Detect which cell encompasses the target text, then output its [X, Y] center coordinate. 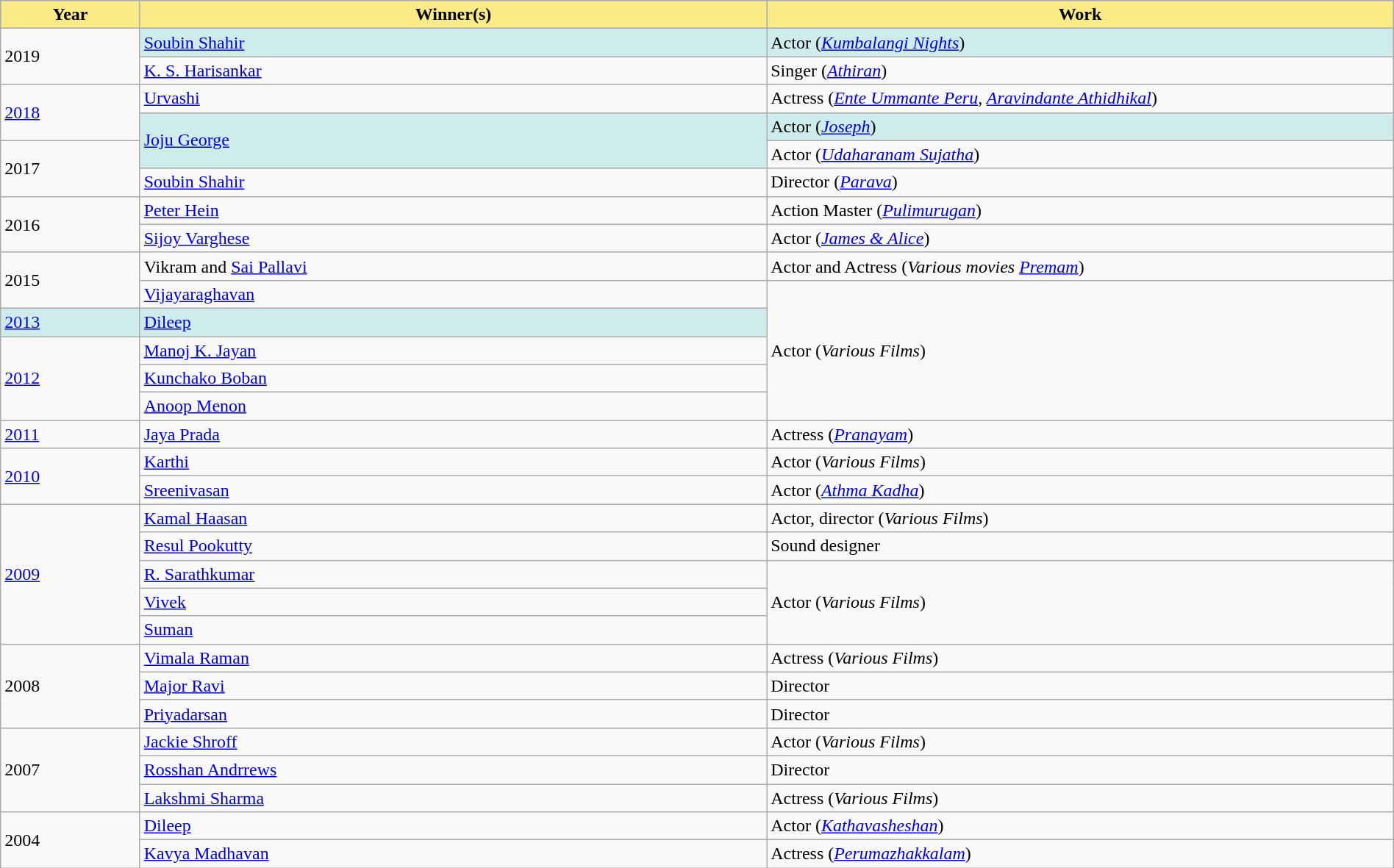
Kamal Haasan [453, 518]
Vijayaraghavan [453, 294]
2004 [71, 840]
K. S. Harisankar [453, 71]
Actor (Udaharanam Sujatha) [1081, 154]
2007 [71, 770]
Actor (Athma Kadha) [1081, 490]
2011 [71, 434]
Winner(s) [453, 15]
2013 [71, 322]
2015 [71, 280]
Year [71, 15]
Rosshan Andrrews [453, 770]
Action Master (Pulimurugan) [1081, 210]
2008 [71, 686]
2019 [71, 57]
Suman [453, 630]
Actor, director (Various Films) [1081, 518]
2012 [71, 379]
Singer (Athiran) [1081, 71]
2009 [71, 574]
Lakshmi Sharma [453, 797]
Actor and Actress (Various movies Premam) [1081, 266]
Jaya Prada [453, 434]
Actress (Ente Ummante Peru, Aravindante Athidhikal) [1081, 98]
Jackie Shroff [453, 742]
Urvashi [453, 98]
2010 [71, 476]
Actor (Joseph) [1081, 126]
Priyadarsan [453, 714]
Vimala Raman [453, 658]
Sound designer [1081, 546]
Actor (Kathavasheshan) [1081, 826]
Sreenivasan [453, 490]
Actress (Pranayam) [1081, 434]
Actor (James & Alice) [1081, 238]
Joju George [453, 140]
Actress (Perumazhakkalam) [1081, 854]
Work [1081, 15]
Anoop Menon [453, 406]
Manoj K. Jayan [453, 351]
R. Sarathkumar [453, 574]
Vikram and Sai Pallavi [453, 266]
Actor (Kumbalangi Nights) [1081, 43]
Sijoy Varghese [453, 238]
Vivek [453, 602]
Kavya Madhavan [453, 854]
Karthi [453, 462]
2017 [71, 168]
Major Ravi [453, 686]
Peter Hein [453, 210]
Resul Pookutty [453, 546]
Kunchako Boban [453, 379]
2016 [71, 224]
Director (Parava) [1081, 182]
2018 [71, 112]
